Search for the cell housing the specified text and yield its (x, y) center coordinate. 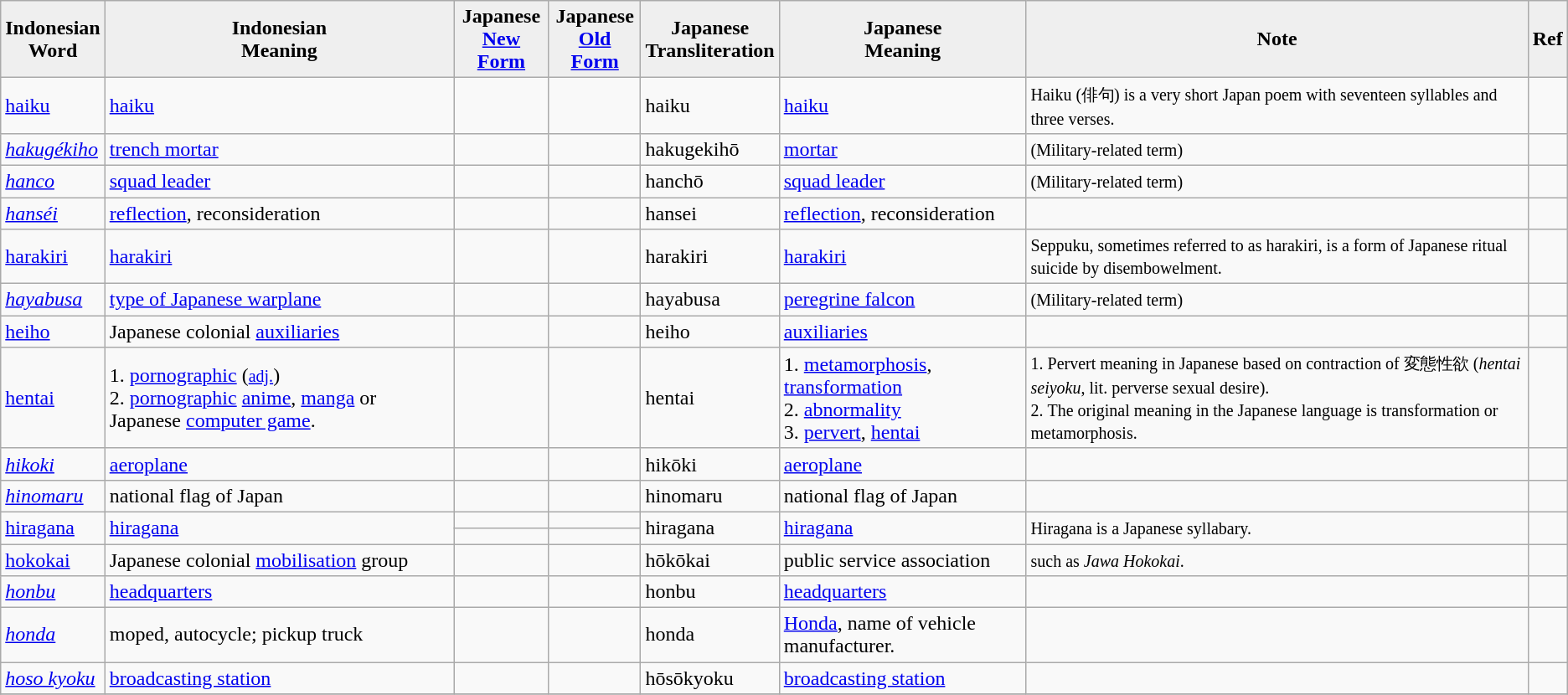
hanco (53, 181)
moped, autocycle; pickup truck (279, 635)
Japanese Transliteration (710, 39)
hōkōkai (710, 560)
peregrine falcon (903, 300)
1. pornographic (adj.) 2. pornographic anime, manga or Japanese computer game. (279, 399)
public service association (903, 560)
trench mortar (279, 149)
type of Japanese warplane (279, 300)
hokokai (53, 560)
hansei (710, 214)
Hiragana is a Japanese syllabary. (1277, 528)
hikoki (53, 464)
Seppuku, sometimes referred to as harakiri, is a form of Japanese ritual suicide by disembowelment. (1277, 256)
Japanese colonial auxiliaries (279, 332)
hikōki (710, 464)
Japanese Old Form (595, 39)
hakugékiho (53, 149)
Indonesian Word (53, 39)
Indonesian Meaning (279, 39)
Japanese New Form (502, 39)
Honda, name of vehicle manufacturer. (903, 635)
Japanese colonial mobilisation group (279, 560)
such as Jawa Hokokai. (1277, 560)
Note (1277, 39)
auxiliaries (903, 332)
mortar (903, 149)
Haiku (俳句) is a very short Japan poem with seventeen syllables and three verses. (1277, 106)
Japanese Meaning (903, 39)
hakugekihō (710, 149)
1. metamorphosis, transformation 2. abnormality 3. pervert, hentai (903, 399)
hanchō (710, 181)
hōsōkyoku (710, 678)
hoso kyoku (53, 678)
hanséi (53, 214)
Ref (1548, 39)
